Locate the cell with the specified text and output its [x, y] center coordinate. 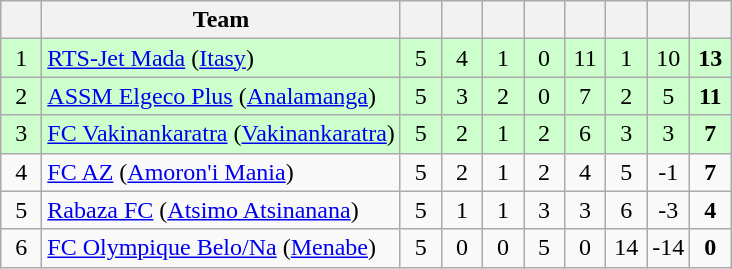
-1 [668, 172]
10 [668, 58]
FC Vakinankaratra (Vakinankaratra) [221, 134]
FC Olympique Belo/Na (Menabe) [221, 248]
Team [221, 20]
13 [710, 58]
-14 [668, 248]
-3 [668, 210]
ASSM Elgeco Plus (Analamanga) [221, 96]
14 [626, 248]
RTS-Jet Mada (Itasy) [221, 58]
Rabaza FC (Atsimo Atsinanana) [221, 210]
FC AZ (Amoron'i Mania) [221, 172]
